Extract the [x, y] coordinate from the center of the cell holding the provided text.  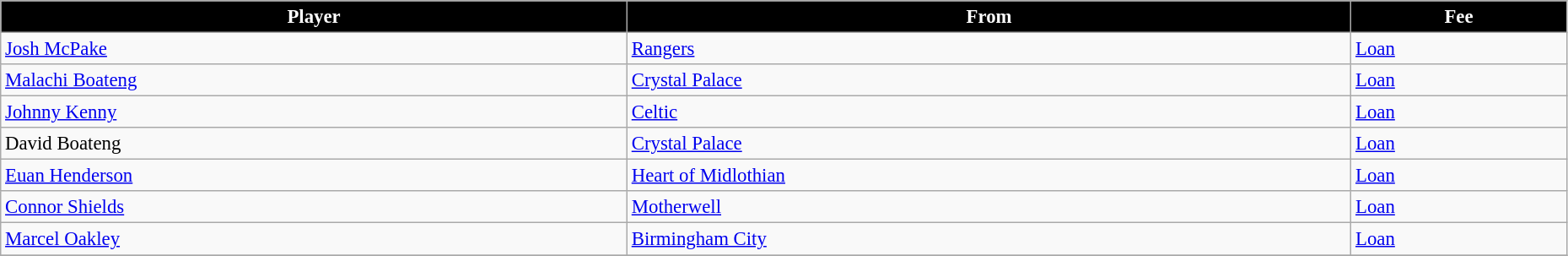
From [989, 17]
Birmingham City [989, 239]
David Boateng [314, 144]
Fee [1459, 17]
Josh McPake [314, 49]
Connor Shields [314, 207]
Motherwell [989, 207]
Marcel Oakley [314, 239]
Heart of Midlothian [989, 176]
Johnny Kenny [314, 112]
Euan Henderson [314, 176]
Player [314, 17]
Rangers [989, 49]
Malachi Boateng [314, 80]
Celtic [989, 112]
